From the cell containing the given text, extract its center point as [X, Y] coordinate. 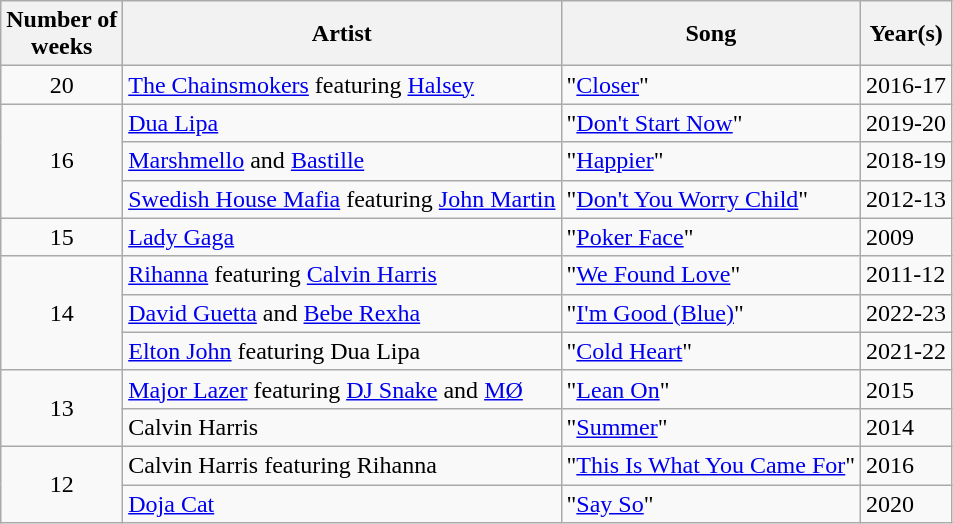
"We Found Love" [711, 275]
"Closer" [711, 85]
"I'm Good (Blue)" [711, 313]
"Say So" [711, 503]
2014 [906, 427]
2009 [906, 237]
"This Is What You Came For" [711, 465]
16 [62, 161]
Rihanna featuring Calvin Harris [342, 275]
Calvin Harris featuring Rihanna [342, 465]
2016-17 [906, 85]
Dua Lipa [342, 123]
12 [62, 484]
"Summer" [711, 427]
2018-19 [906, 161]
14 [62, 313]
Artist [342, 34]
Year(s) [906, 34]
Number of weeks [62, 34]
15 [62, 237]
Major Lazer featuring DJ Snake and MØ [342, 389]
2020 [906, 503]
Elton John featuring Dua Lipa [342, 351]
2016 [906, 465]
David Guetta and Bebe Rexha [342, 313]
The Chainsmokers featuring Halsey [342, 85]
Song [711, 34]
"Happier" [711, 161]
Lady Gaga [342, 237]
"Cold Heart" [711, 351]
"Lean On" [711, 389]
Marshmello and Bastille [342, 161]
Swedish House Mafia featuring John Martin [342, 199]
13 [62, 408]
"Don't You Worry Child" [711, 199]
2012-13 [906, 199]
Doja Cat [342, 503]
2011-12 [906, 275]
"Don't Start Now" [711, 123]
2022-23 [906, 313]
2019-20 [906, 123]
2021-22 [906, 351]
"Poker Face" [711, 237]
2015 [906, 389]
20 [62, 85]
Calvin Harris [342, 427]
